Locate the cell with the specified text and output its (X, Y) center coordinate. 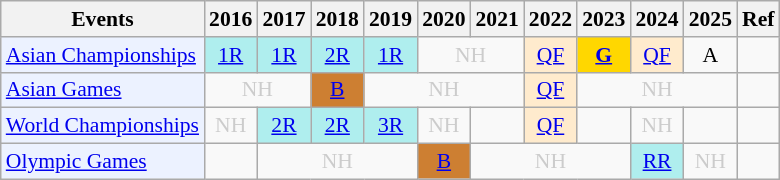
World Championships (102, 126)
2018 (338, 19)
2017 (284, 19)
Ref (758, 19)
2022 (550, 19)
2025 (710, 19)
2016 (230, 19)
Olympic Games (102, 162)
2019 (390, 19)
2020 (444, 19)
3R (390, 126)
RR (656, 162)
Asian Games (102, 90)
Asian Championships (102, 55)
2021 (498, 19)
A (710, 55)
2024 (656, 19)
Events (102, 19)
2023 (604, 19)
G (604, 55)
